Return the (X, Y) coordinate for the center point of the cell that contains the specified text.  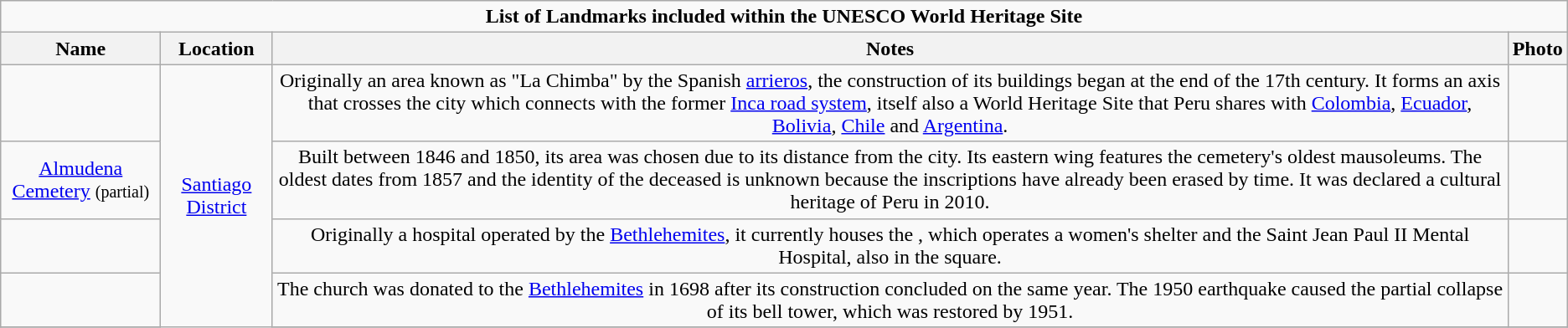
Notes (890, 49)
Location (216, 49)
Almudena Cemetery (partial) (80, 180)
Santiago District (216, 196)
Name (80, 49)
List of Landmarks included within the UNESCO World Heritage Site (784, 17)
Photo (1538, 49)
